Return (x, y) of the center of cell containing provided text 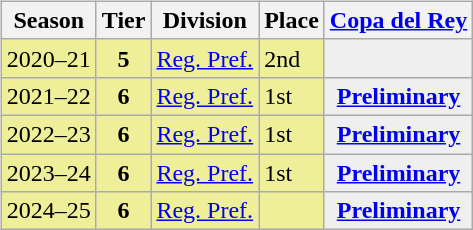
2022–23 (48, 134)
5 (124, 58)
2021–22 (48, 96)
Tier (124, 20)
2023–24 (48, 173)
2nd (292, 58)
2024–25 (48, 211)
Place (292, 20)
2020–21 (48, 58)
Season (48, 20)
Copa del Rey (398, 20)
Division (205, 20)
